Return (X, Y) of the center of cell containing provided text 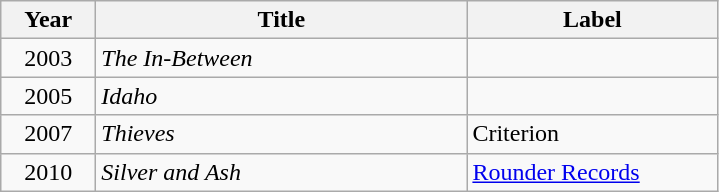
2007 (48, 134)
Idaho (282, 96)
Rounder Records (592, 172)
2003 (48, 58)
2005 (48, 96)
Year (48, 20)
Label (592, 20)
Thieves (282, 134)
Criterion (592, 134)
2010 (48, 172)
The In-Between (282, 58)
Title (282, 20)
Silver and Ash (282, 172)
